Find where the given text appears and provide that cell's center as (X, Y) coordinate. 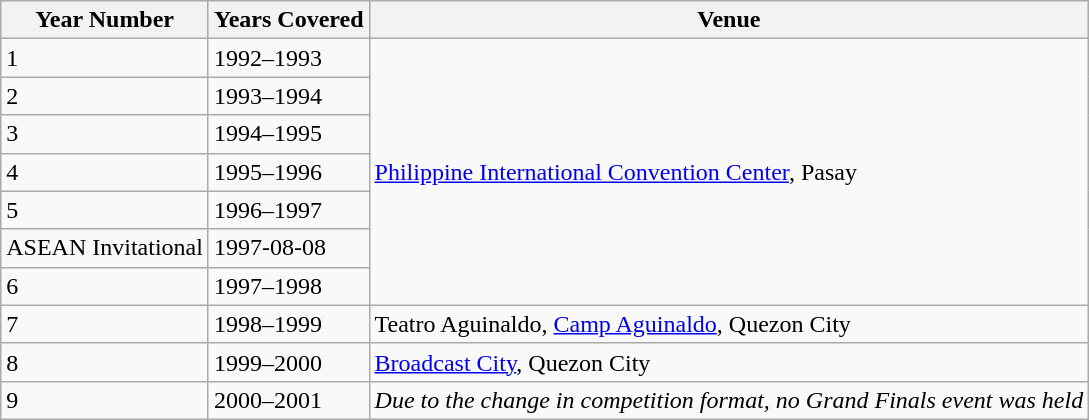
Due to the change in competition format, no Grand Finals event was held (729, 400)
Years Covered (288, 20)
Year Number (105, 20)
8 (105, 362)
1 (105, 58)
5 (105, 210)
Venue (729, 20)
1999–2000 (288, 362)
1997–1998 (288, 286)
1998–1999 (288, 324)
4 (105, 172)
2000–2001 (288, 400)
1994–1995 (288, 134)
2 (105, 96)
ASEAN Invitational (105, 248)
6 (105, 286)
Teatro Aguinaldo, Camp Aguinaldo, Quezon City (729, 324)
1997-08-08 (288, 248)
9 (105, 400)
3 (105, 134)
1996–1997 (288, 210)
1992–1993 (288, 58)
Philippine International Convention Center, Pasay (729, 172)
7 (105, 324)
Broadcast City, Quezon City (729, 362)
1995–1996 (288, 172)
1993–1994 (288, 96)
